Capture the cell that displays the provided text and extract its (x, y) central coordinate. 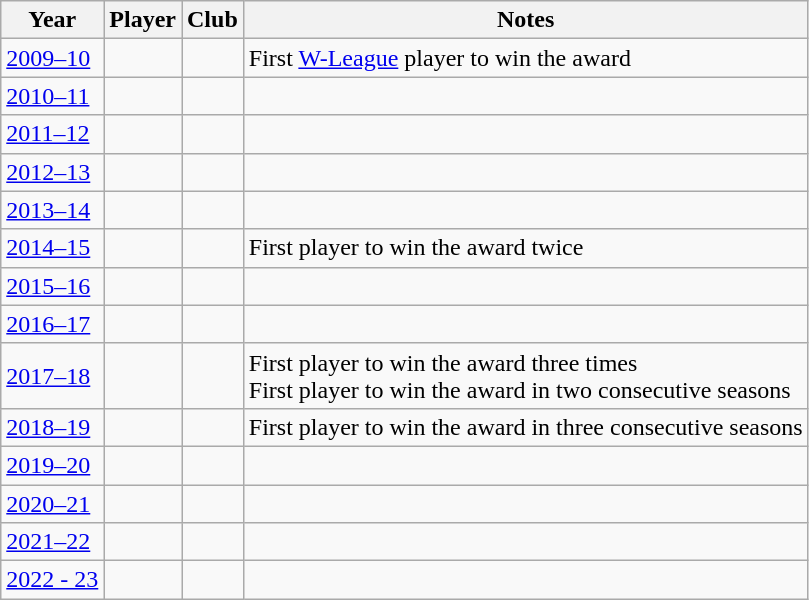
2013–14 (52, 210)
Notes (526, 20)
2017–18 (52, 376)
2015–16 (52, 286)
2011–12 (52, 134)
Year (52, 20)
2022 - 23 (52, 580)
First player to win the award three timesFirst player to win the award in two consecutive seasons (526, 376)
Club (213, 20)
First player to win the award in three consecutive seasons (526, 427)
First player to win the award twice (526, 248)
2019–20 (52, 465)
First W-League player to win the award (526, 58)
2010–11 (52, 96)
2018–19 (52, 427)
Player (143, 20)
2020–21 (52, 503)
2014–15 (52, 248)
2016–17 (52, 324)
2012–13 (52, 172)
2021–22 (52, 542)
2009–10 (52, 58)
